Identify which cell holds the provided text, then report its (x, y) central coordinate. 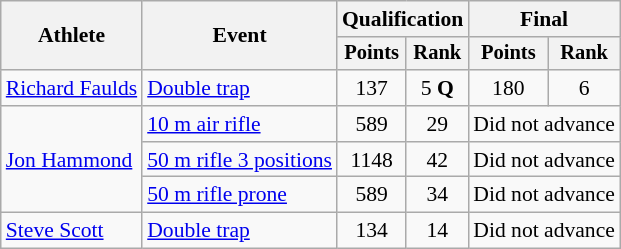
Jon Hammond (72, 160)
6 (584, 88)
137 (372, 88)
42 (437, 160)
14 (437, 231)
29 (437, 124)
50 m rifle prone (240, 195)
134 (372, 231)
50 m rifle 3 positions (240, 160)
10 m air rifle (240, 124)
1148 (372, 160)
Final (544, 19)
180 (508, 88)
Event (240, 36)
Athlete (72, 36)
Richard Faulds (72, 88)
5 Q (437, 88)
Qualification (402, 19)
Steve Scott (72, 231)
34 (437, 195)
